Return the (X, Y) coordinate for the center point of the cell that contains the specified text.  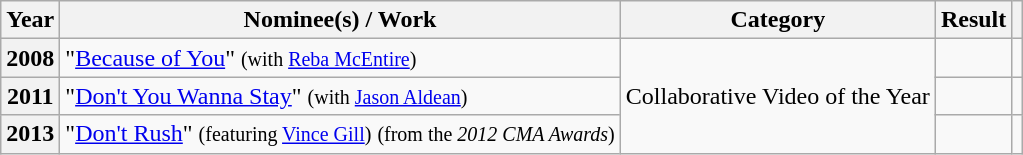
2013 (30, 134)
Category (778, 20)
Collaborative Video of the Year (778, 96)
2011 (30, 96)
Result (973, 20)
"Don't Rush" (featuring Vince Gill) (from the 2012 CMA Awards) (340, 134)
"Because of You" (with Reba McEntire) (340, 58)
"Don't You Wanna Stay" (with Jason Aldean) (340, 96)
Year (30, 20)
2008 (30, 58)
Nominee(s) / Work (340, 20)
